Provide the (x, y) coordinate of the cell's center where the given text is located.  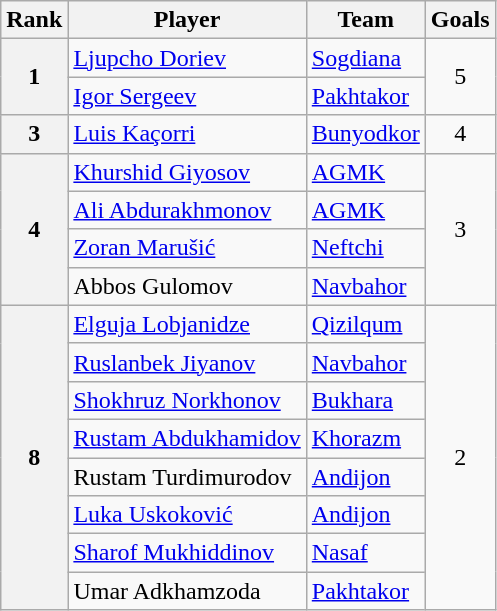
Sharof Mukhiddinov (187, 553)
Ruslanbek Jiyanov (187, 362)
2 (460, 457)
Elguja Lobjanidze (187, 324)
Neftchi (366, 248)
Goals (460, 20)
Qizilqum (366, 324)
Khorazm (366, 438)
Luka Uskoković (187, 515)
Umar Adkhamzoda (187, 591)
Team (366, 20)
Bukhara (366, 400)
Bunyodkor (366, 134)
Abbos Gulomov (187, 286)
Nasaf (366, 553)
Player (187, 20)
Sogdiana (366, 58)
Rustam Abdukhamidov (187, 438)
5 (460, 77)
Khurshid Giyosov (187, 172)
Igor Sergeev (187, 96)
1 (34, 77)
Ali Abdurakhmonov (187, 210)
Zoran Marušić (187, 248)
Shokhruz Norkhonov (187, 400)
Rank (34, 20)
Ljupcho Doriev (187, 58)
8 (34, 457)
Luis Kaçorri (187, 134)
Rustam Turdimurodov (187, 477)
